Capture the cell that displays the provided text and extract its (x, y) central coordinate. 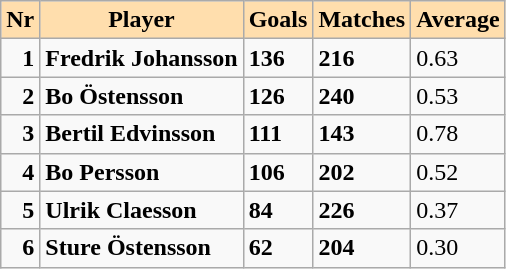
216 (362, 58)
Bo Persson (142, 172)
Goals (278, 20)
143 (362, 134)
62 (278, 248)
136 (278, 58)
204 (362, 248)
111 (278, 134)
Sture Östensson (142, 248)
226 (362, 210)
0.63 (458, 58)
0.30 (458, 248)
202 (362, 172)
5 (20, 210)
3 (20, 134)
Player (142, 20)
0.37 (458, 210)
Bertil Edvinsson (142, 134)
0.53 (458, 96)
2 (20, 96)
1 (20, 58)
240 (362, 96)
Fredrik Johansson (142, 58)
Matches (362, 20)
4 (20, 172)
106 (278, 172)
Average (458, 20)
0.78 (458, 134)
Nr (20, 20)
Bo Östensson (142, 96)
Ulrik Claesson (142, 210)
126 (278, 96)
84 (278, 210)
0.52 (458, 172)
6 (20, 248)
